Find where the given text appears and provide that cell's center as (x, y) coordinate. 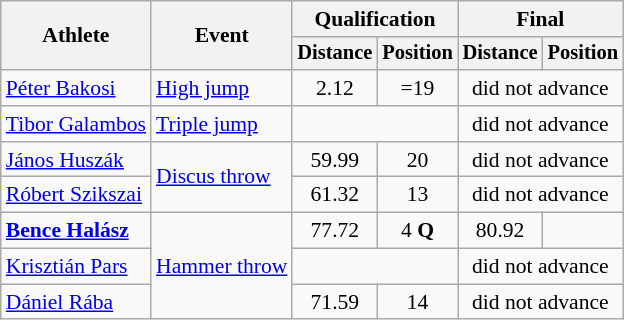
Final (540, 19)
Dániel Rába (76, 302)
61.32 (334, 195)
Triple jump (222, 124)
Tibor Galambos (76, 124)
=19 (417, 88)
Róbert Szikszai (76, 195)
14 (417, 302)
Péter Bakosi (76, 88)
Krisztián Pars (76, 267)
2.12 (334, 88)
Discus throw (222, 178)
59.99 (334, 160)
Hammer throw (222, 266)
4 Q (417, 231)
20 (417, 160)
János Huszák (76, 160)
Bence Halász (76, 231)
71.59 (334, 302)
Athlete (76, 36)
80.92 (500, 231)
Qualification (374, 19)
13 (417, 195)
Event (222, 36)
77.72 (334, 231)
High jump (222, 88)
